Identify which cell holds the provided text, then report its (X, Y) central coordinate. 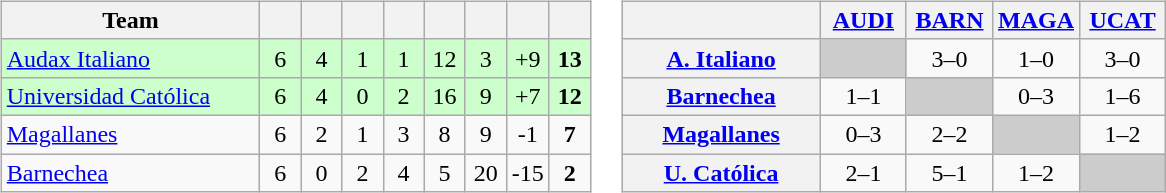
2–2 (949, 134)
+9 (528, 58)
13 (570, 58)
1–1 (863, 96)
AUDI (863, 20)
1–6 (1123, 96)
20 (486, 173)
7 (570, 134)
5–1 (949, 173)
1–0 (1036, 58)
MAGA (1036, 20)
BARN (949, 20)
A. Italiano (722, 58)
-1 (528, 134)
5 (444, 173)
U. Católica (722, 173)
8 (444, 134)
2–1 (863, 173)
-15 (528, 173)
+7 (528, 96)
16 (444, 96)
Audax Italiano (130, 58)
UCAT (1123, 20)
Team (130, 20)
Universidad Católica (130, 96)
